Extract the (x, y) coordinate from the center of the cell holding the provided text.  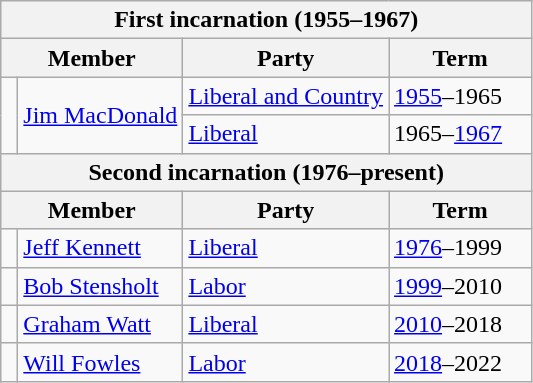
Bob Stensholt (100, 286)
1976–1999 (460, 248)
First incarnation (1955–1967) (266, 20)
Second incarnation (1976–present) (266, 172)
1965–1967 (460, 134)
1999–2010 (460, 286)
Jeff Kennett (100, 248)
Liberal and Country (286, 96)
2018–2022 (460, 362)
Will Fowles (100, 362)
Jim MacDonald (100, 115)
2010–2018 (460, 324)
Graham Watt (100, 324)
1955–1965 (460, 96)
